Locate the cell with the specified text and output its (x, y) center coordinate. 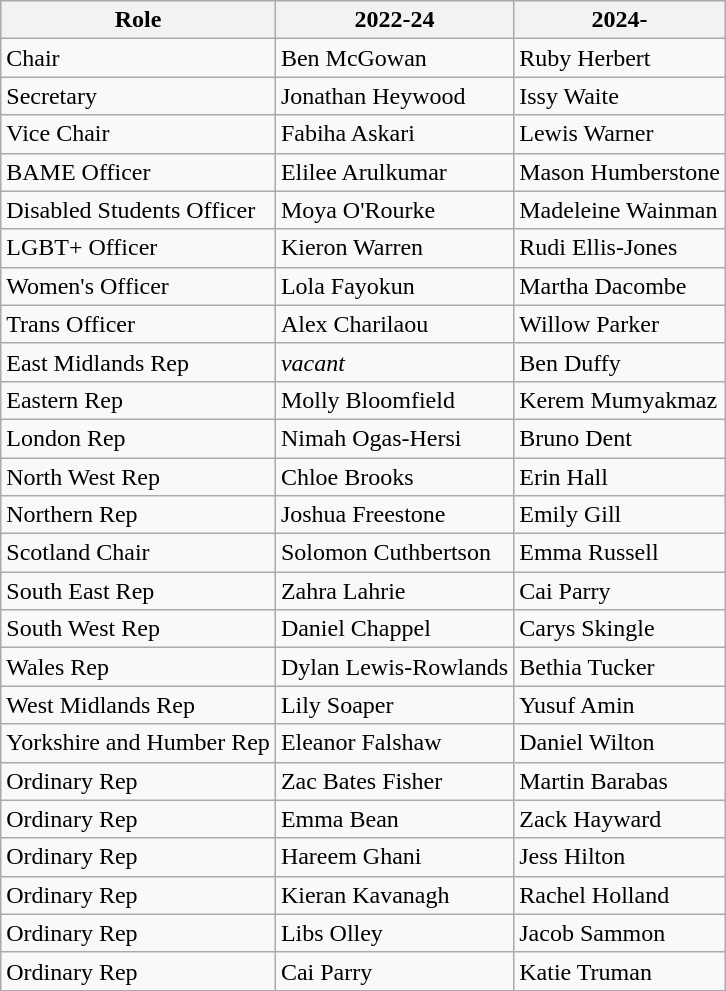
Women's Officer (138, 286)
North West Rep (138, 477)
Eastern Rep (138, 400)
2022-24 (394, 20)
Bruno Dent (620, 438)
Role (138, 20)
Chloe Brooks (394, 477)
Daniel Wilton (620, 743)
Mason Humberstone (620, 172)
Fabiha Askari (394, 134)
Ruby Herbert (620, 58)
Nimah Ogas-Hersi (394, 438)
West Midlands Rep (138, 705)
Trans Officer (138, 324)
Scotland Chair (138, 553)
Willow Parker (620, 324)
BAME Officer (138, 172)
Zac Bates Fisher (394, 781)
Yorkshire and Humber Rep (138, 743)
Jess Hilton (620, 857)
Joshua Freestone (394, 515)
Erin Hall (620, 477)
Zahra Lahrie (394, 591)
Martha Dacombe (620, 286)
Jacob Sammon (620, 933)
Libs Olley (394, 933)
2024- (620, 20)
Ben McGowan (394, 58)
Martin Barabas (620, 781)
Chair (138, 58)
Kieron Warren (394, 248)
Hareem Ghani (394, 857)
Moya O'Rourke (394, 210)
Emma Russell (620, 553)
Kieran Kavanagh (394, 895)
London Rep (138, 438)
Dylan Lewis-Rowlands (394, 667)
Yusuf Amin (620, 705)
Bethia Tucker (620, 667)
Zack Hayward (620, 819)
Jonathan Heywood (394, 96)
Emma Bean (394, 819)
Ben Duffy (620, 362)
Daniel Chappel (394, 629)
Carys Skingle (620, 629)
Molly Bloomfield (394, 400)
Elilee Arulkumar (394, 172)
Lola Fayokun (394, 286)
Solomon Cuthbertson (394, 553)
Disabled Students Officer (138, 210)
vacant (394, 362)
South West Rep (138, 629)
Emily Gill (620, 515)
Secretary (138, 96)
Kerem Mumyakmaz (620, 400)
Madeleine Wainman (620, 210)
LGBT+ Officer (138, 248)
Lily Soaper (394, 705)
Eleanor Falshaw (394, 743)
Wales Rep (138, 667)
Issy Waite (620, 96)
Lewis Warner (620, 134)
Alex Charilaou (394, 324)
East Midlands Rep (138, 362)
Rudi Ellis-Jones (620, 248)
South East Rep (138, 591)
Rachel Holland (620, 895)
Vice Chair (138, 134)
Katie Truman (620, 971)
Northern Rep (138, 515)
